Determine the (X, Y) coordinate at the center of the cell enclosing the given text.  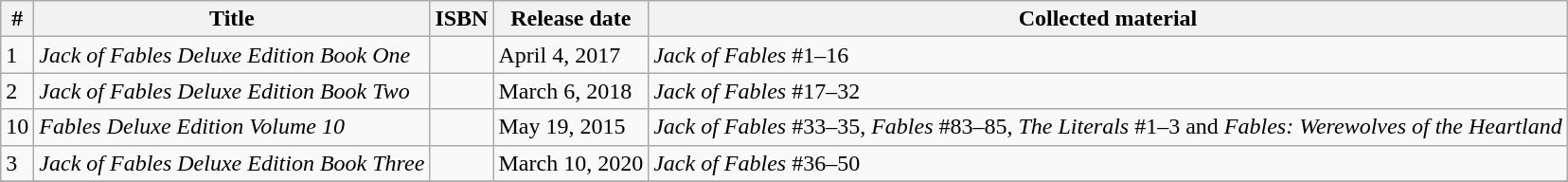
Jack of Fables #17–32 (1108, 91)
March 10, 2020 (571, 163)
3 (17, 163)
Jack of Fables #1–16 (1108, 55)
Jack of Fables Deluxe Edition Book Three (232, 163)
Jack of Fables #33–35, Fables #83–85, The Literals #1–3 and Fables: Werewolves of the Heartland (1108, 127)
Fables Deluxe Edition Volume 10 (232, 127)
Title (232, 19)
ISBN (462, 19)
# (17, 19)
May 19, 2015 (571, 127)
Jack of Fables Deluxe Edition Book Two (232, 91)
March 6, 2018 (571, 91)
Release date (571, 19)
Collected material (1108, 19)
1 (17, 55)
April 4, 2017 (571, 55)
Jack of Fables Deluxe Edition Book One (232, 55)
10 (17, 127)
Jack of Fables #36–50 (1108, 163)
2 (17, 91)
